Find where the given text appears and provide that cell's center as [X, Y] coordinate. 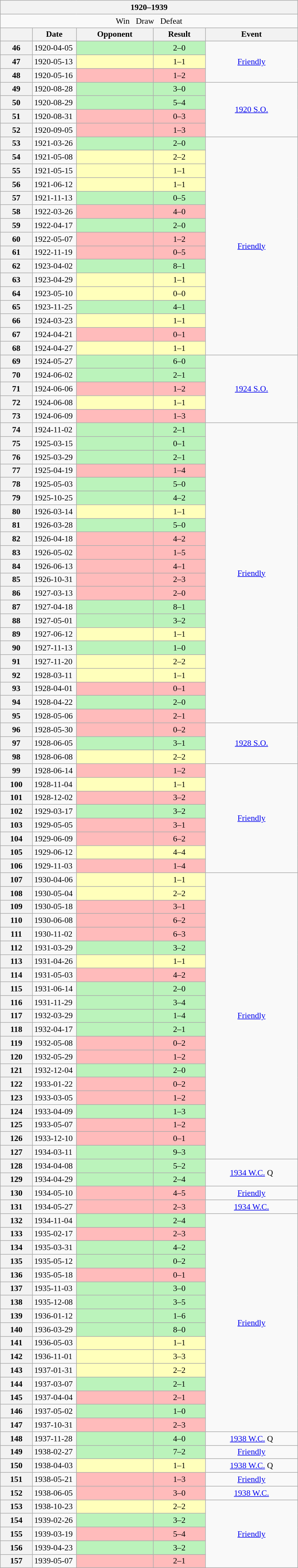
157 [16, 1561]
72 [16, 403]
1928-04-01 [54, 689]
57 [16, 198]
1935-11-03 [54, 1289]
1931-11-29 [54, 1002]
1920-04-05 [54, 48]
95 [16, 716]
1938-10-23 [54, 1507]
1928-05-30 [54, 730]
98 [16, 757]
1930-05-04 [54, 893]
1934-04-08 [54, 1166]
1923-04-02 [54, 266]
1920-05-13 [54, 62]
112 [16, 948]
80 [16, 512]
0–3 [179, 116]
5–2 [179, 1166]
1932-05-29 [54, 1057]
1920-08-29 [54, 103]
1929-03-17 [54, 812]
1939-04-23 [54, 1548]
1924-06-08 [54, 403]
153 [16, 1507]
96 [16, 730]
133 [16, 1234]
1936-03-29 [54, 1330]
62 [16, 266]
129 [16, 1180]
111 [16, 934]
1928 S.O. [251, 743]
3–3 [179, 1357]
151 [16, 1480]
1922-03-26 [54, 212]
1939-02-26 [54, 1521]
1928-06-14 [54, 771]
3–5 [179, 1302]
91 [16, 662]
1931-03-29 [54, 948]
1920 S.O. [251, 109]
128 [16, 1166]
4–5 [179, 1193]
7–2 [179, 1452]
52 [16, 130]
110 [16, 921]
0–0 [179, 293]
1932-12-04 [54, 1071]
1928-06-05 [54, 743]
150 [16, 1466]
1939-05-07 [54, 1561]
148 [16, 1439]
1925-10-25 [54, 498]
1927-06-12 [54, 634]
1929-11-03 [54, 866]
108 [16, 893]
143 [16, 1371]
Result [179, 34]
54 [16, 157]
84 [16, 566]
1924-04-27 [54, 348]
4–4 [179, 852]
94 [16, 703]
81 [16, 525]
Event [251, 34]
1925-03-15 [54, 443]
1937-10-31 [54, 1425]
1932-03-29 [54, 1016]
55 [16, 171]
1–6 [179, 1316]
73 [16, 416]
1930-06-08 [54, 921]
79 [16, 498]
142 [16, 1357]
126 [16, 1139]
78 [16, 484]
Date [54, 34]
1937-11-28 [54, 1439]
64 [16, 293]
1935-12-08 [54, 1302]
152 [16, 1493]
1921-11-13 [54, 198]
48 [16, 75]
147 [16, 1425]
1931-05-03 [54, 975]
1934-05-27 [54, 1207]
1926-03-28 [54, 525]
1934-03-11 [54, 1152]
75 [16, 443]
137 [16, 1289]
136 [16, 1275]
103 [16, 825]
1938-05-21 [54, 1480]
68 [16, 348]
140 [16, 1330]
89 [16, 634]
1928-04-22 [54, 703]
1931-04-26 [54, 962]
1934 W.C. Q [251, 1172]
118 [16, 1030]
63 [16, 280]
1927-11-20 [54, 662]
1934-04-29 [54, 1180]
6–3 [179, 934]
66 [16, 321]
92 [16, 675]
1938-06-05 [54, 1493]
100 [16, 784]
97 [16, 743]
1936-01-12 [54, 1316]
127 [16, 1152]
1928-12-02 [54, 798]
1924 S.O. [251, 389]
101 [16, 798]
1–5 [179, 553]
123 [16, 1098]
1938-02-27 [54, 1452]
1927-04-18 [54, 607]
56 [16, 184]
76 [16, 457]
1935-05-12 [54, 1262]
125 [16, 1125]
8–0 [179, 1330]
138 [16, 1302]
1924-03-23 [54, 321]
145 [16, 1398]
156 [16, 1548]
105 [16, 852]
1924-06-02 [54, 375]
1926-03-14 [54, 512]
141 [16, 1343]
114 [16, 975]
109 [16, 907]
1933-12-10 [54, 1139]
1935-03-31 [54, 1248]
1936-05-03 [54, 1343]
1929-05-05 [54, 825]
1926-05-02 [54, 553]
1931-06-14 [54, 989]
1926-04-18 [54, 539]
149 [16, 1452]
90 [16, 648]
1930-11-02 [54, 934]
1924-11-02 [54, 430]
139 [16, 1316]
1934 W.C. [251, 1207]
1921-03-26 [54, 143]
1924-06-09 [54, 416]
1925-05-03 [54, 484]
1927-11-13 [54, 648]
1920-08-28 [54, 89]
122 [16, 1084]
1930-05-18 [54, 907]
1929-06-09 [54, 839]
1937-03-07 [54, 1384]
113 [16, 962]
51 [16, 116]
132 [16, 1221]
1920-08-31 [54, 116]
6–0 [179, 362]
Win Draw Defeat [149, 21]
1926-06-13 [54, 566]
47 [16, 62]
50 [16, 103]
1927-05-01 [54, 621]
1921-06-12 [54, 184]
87 [16, 607]
1937-04-04 [54, 1398]
106 [16, 866]
1928-11-04 [54, 784]
85 [16, 580]
Opponent [115, 34]
107 [16, 880]
1935-05-18 [54, 1275]
119 [16, 1043]
59 [16, 225]
1938-04-03 [54, 1466]
60 [16, 239]
1923-04-29 [54, 280]
1937-01-31 [54, 1371]
116 [16, 1002]
135 [16, 1262]
1924-04-21 [54, 334]
124 [16, 1112]
1924-05-27 [54, 362]
69 [16, 362]
1933-05-07 [54, 1125]
1924-06-06 [54, 389]
88 [16, 621]
1939-03-19 [54, 1534]
121 [16, 1071]
1922-11-19 [54, 253]
1929-06-12 [54, 852]
1920–1939 [149, 7]
130 [16, 1193]
1920-09-05 [54, 130]
74 [16, 430]
1934-05-10 [54, 1193]
1922-05-07 [54, 239]
99 [16, 771]
1933-04-09 [54, 1112]
104 [16, 839]
144 [16, 1384]
71 [16, 389]
146 [16, 1412]
67 [16, 334]
65 [16, 307]
1921-05-08 [54, 157]
9–3 [179, 1152]
1923-05-10 [54, 293]
1933-01-22 [54, 1084]
155 [16, 1534]
1925-03-29 [54, 457]
102 [16, 812]
82 [16, 539]
1922-04-17 [54, 225]
134 [16, 1248]
53 [16, 143]
1938 W.C. [251, 1493]
1925-04-19 [54, 471]
1920-05-16 [54, 75]
83 [16, 553]
1926-10-31 [54, 580]
1936-11-01 [54, 1357]
3–4 [179, 1002]
1932-04-17 [54, 1030]
1927-03-13 [54, 593]
1928-05-06 [54, 716]
49 [16, 89]
1935-02-17 [54, 1234]
1928-06-08 [54, 757]
120 [16, 1057]
1934-11-04 [54, 1221]
70 [16, 375]
154 [16, 1521]
1933-03-05 [54, 1098]
1928-03-11 [54, 675]
58 [16, 212]
117 [16, 1016]
1932-05-08 [54, 1043]
131 [16, 1207]
86 [16, 593]
77 [16, 471]
1937-05-02 [54, 1412]
1923-11-25 [54, 307]
1921-05-15 [54, 171]
93 [16, 689]
46 [16, 48]
115 [16, 989]
1930-04-06 [54, 880]
61 [16, 253]
